Output the (X, Y) coordinate of the center of the cell containing the given text.  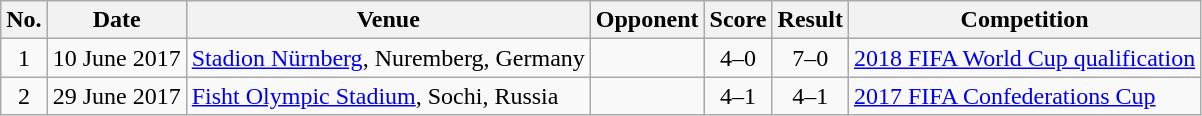
2 (24, 96)
Score (738, 20)
10 June 2017 (116, 58)
7–0 (810, 58)
1 (24, 58)
Opponent (647, 20)
4–0 (738, 58)
Competition (1024, 20)
No. (24, 20)
Venue (388, 20)
Date (116, 20)
29 June 2017 (116, 96)
Stadion Nürnberg, Nuremberg, Germany (388, 58)
Result (810, 20)
2017 FIFA Confederations Cup (1024, 96)
Fisht Olympic Stadium, Sochi, Russia (388, 96)
2018 FIFA World Cup qualification (1024, 58)
